Scan for the cell matching the given text and deliver its (x, y) coordinate at center. 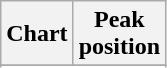
Peakposition (119, 34)
Chart (37, 34)
